For the text-containing cell, return its midpoint in (X, Y) coordinate format. 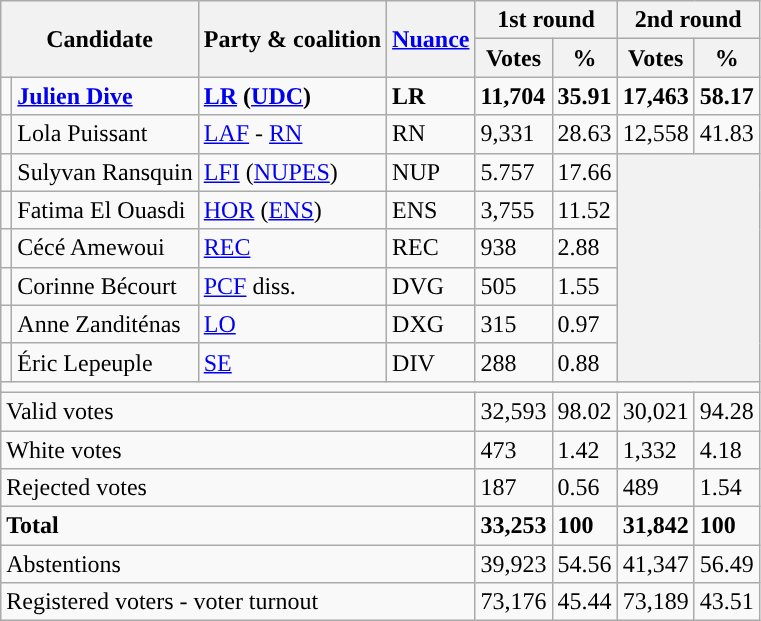
505 (514, 286)
ENS (431, 210)
17.66 (584, 172)
73,189 (656, 602)
31,842 (656, 526)
17,463 (656, 96)
1.54 (726, 488)
DVG (431, 286)
41,347 (656, 564)
12,558 (656, 134)
LR (UDC) (292, 96)
DXG (431, 324)
Rejected votes (238, 488)
DIV (431, 362)
94.28 (726, 411)
Julien Dive (105, 96)
56.49 (726, 564)
Cécé Amewoui (105, 248)
Éric Lepeuple (105, 362)
0.88 (584, 362)
9,331 (514, 134)
Valid votes (238, 411)
2.88 (584, 248)
73,176 (514, 602)
4.18 (726, 449)
11.52 (584, 210)
LR (431, 96)
Total (238, 526)
187 (514, 488)
White votes (238, 449)
288 (514, 362)
Nuance (431, 39)
SE (292, 362)
0.56 (584, 488)
Candidate (100, 39)
1st round (546, 20)
Sulyvan Ransquin (105, 172)
32,593 (514, 411)
43.51 (726, 602)
1.55 (584, 286)
489 (656, 488)
NUP (431, 172)
HOR (ENS) (292, 210)
PCF diss. (292, 286)
Lola Puissant (105, 134)
Party & coalition (292, 39)
54.56 (584, 564)
98.02 (584, 411)
11,704 (514, 96)
Corinne Bécourt (105, 286)
28.63 (584, 134)
Fatima El Ouasdi (105, 210)
45.44 (584, 602)
LFI (NUPES) (292, 172)
315 (514, 324)
938 (514, 248)
1,332 (656, 449)
1.42 (584, 449)
30,021 (656, 411)
58.17 (726, 96)
Abstentions (238, 564)
Anne Zanditénas (105, 324)
35.91 (584, 96)
Registered voters - voter turnout (238, 602)
5.757 (514, 172)
2nd round (688, 20)
LO (292, 324)
473 (514, 449)
0.97 (584, 324)
RN (431, 134)
39,923 (514, 564)
3,755 (514, 210)
33,253 (514, 526)
41.83 (726, 134)
LAF - RN (292, 134)
